Capture the cell that displays the provided text and extract its [x, y] central coordinate. 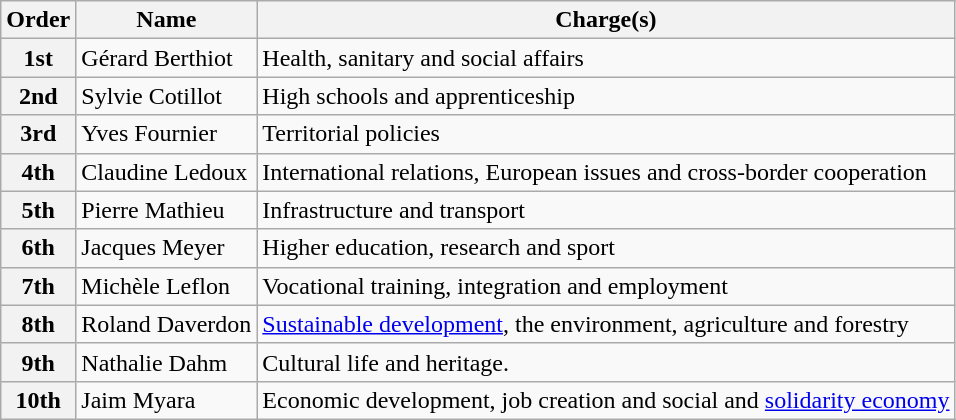
8th [38, 324]
Vocational training, integration and employment [606, 286]
Sustainable development, the environment, agriculture and forestry [606, 324]
1st [38, 58]
International relations, European issues and cross-border cooperation [606, 172]
6th [38, 248]
2nd [38, 96]
5th [38, 210]
High schools and apprenticeship [606, 96]
Charge(s) [606, 20]
Name [166, 20]
Territorial policies [606, 134]
Jacques Meyer [166, 248]
Economic development, job creation and social and solidarity economy [606, 400]
Nathalie Dahm [166, 362]
9th [38, 362]
3rd [38, 134]
Gérard Berthiot [166, 58]
7th [38, 286]
Yves Fournier [166, 134]
Roland Daverdon [166, 324]
Higher education, research and sport [606, 248]
Cultural life and heritage. [606, 362]
Health, sanitary and social affairs [606, 58]
Michèle Leflon [166, 286]
4th [38, 172]
10th [38, 400]
Claudine Ledoux [166, 172]
Sylvie Cotillot [166, 96]
Jaim Myara [166, 400]
Order [38, 20]
Infrastructure and transport [606, 210]
Pierre Mathieu [166, 210]
